Capture the cell that displays the provided text and extract its (X, Y) central coordinate. 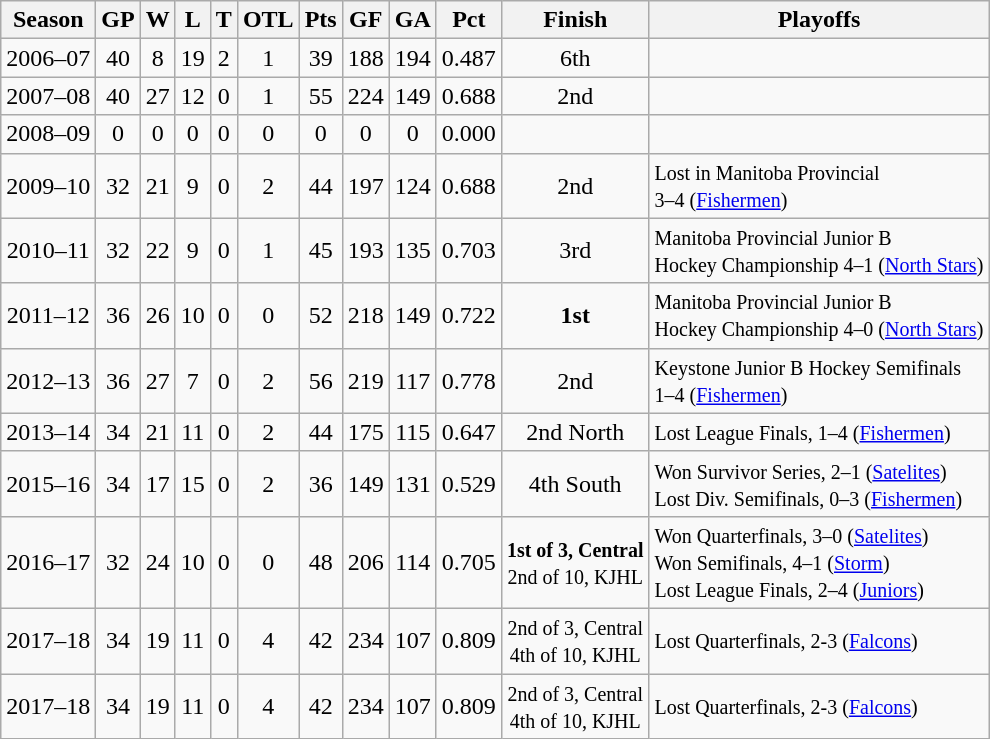
W (158, 20)
131 (412, 484)
0.647 (468, 432)
Finish (575, 20)
114 (412, 562)
15 (192, 484)
Playoffs (819, 20)
3rd (575, 250)
0.722 (468, 316)
Won Survivor Series, 2–1 (Satelites)Lost Div. Semifinals, 0–3 (Fishermen) (819, 484)
6th (575, 58)
GA (412, 20)
Manitoba Provincial Junior B Hockey Championship 4–1 (North Stars) (819, 250)
0.000 (468, 134)
218 (366, 316)
48 (320, 562)
39 (320, 58)
Season (48, 20)
2nd North (575, 432)
2009–10 (48, 186)
0.487 (468, 58)
2016–17 (48, 562)
115 (412, 432)
2010–11 (48, 250)
219 (366, 380)
Keystone Junior B Hockey Semifinals 1–4 (Fishermen) (819, 380)
Manitoba Provincial Junior B Hockey Championship 4–0 (North Stars) (819, 316)
2015–16 (48, 484)
Won Quarterfinals, 3–0 (Satelites)Won Semifinals, 4–1 (Storm)Lost League Finals, 2–4 (Juniors) (819, 562)
206 (366, 562)
52 (320, 316)
0.778 (468, 380)
2007–08 (48, 96)
Pts (320, 20)
194 (412, 58)
2012–13 (48, 380)
175 (366, 432)
7 (192, 380)
188 (366, 58)
56 (320, 380)
55 (320, 96)
197 (366, 186)
12 (192, 96)
GF (366, 20)
117 (412, 380)
T (224, 20)
224 (366, 96)
2006–07 (48, 58)
4th South (575, 484)
22 (158, 250)
2013–14 (48, 432)
Lost in Manitoba Provincial 3–4 (Fishermen) (819, 186)
L (192, 20)
0.705 (468, 562)
0.529 (468, 484)
45 (320, 250)
Pct (468, 20)
0.703 (468, 250)
26 (158, 316)
1st of 3, Central2nd of 10, KJHL (575, 562)
Lost League Finals, 1–4 (Fishermen) (819, 432)
OTL (268, 20)
124 (412, 186)
8 (158, 58)
17 (158, 484)
GP (118, 20)
2011–12 (48, 316)
1st (575, 316)
2008–09 (48, 134)
24 (158, 562)
193 (366, 250)
135 (412, 250)
